Determine the (x, y) coordinate at the center of the cell enclosing the given text.  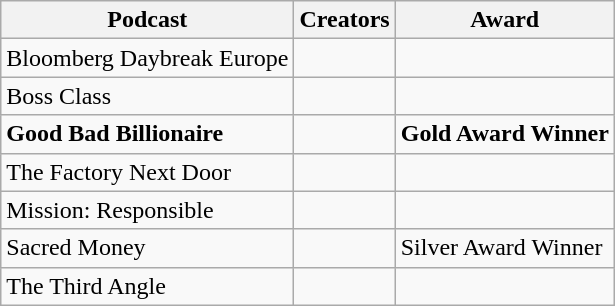
Boss Class (148, 96)
Good Bad Billionaire (148, 134)
The Third Angle (148, 286)
Award (504, 20)
The Factory Next Door (148, 172)
Sacred Money (148, 248)
Bloomberg Daybreak Europe (148, 58)
Gold Award Winner (504, 134)
Creators (344, 20)
Silver Award Winner (504, 248)
Mission: Responsible (148, 210)
Podcast (148, 20)
